Pinpoint the cell where the given text exists, returning its (x, y) midpoint coordinate. 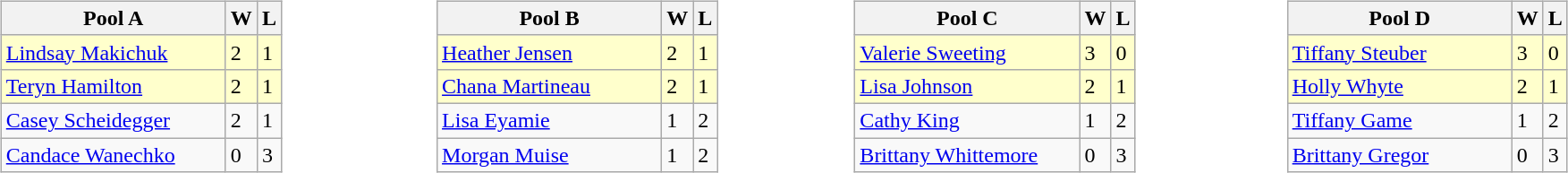
Casey Scheidegger (113, 120)
Valerie Sweeting (968, 52)
Pool B (549, 18)
Pool C (968, 18)
Lisa Eyamie (549, 120)
Tiffany Game (1399, 120)
Pool D (1399, 18)
Lindsay Makichuk (113, 52)
Brittany Whittemore (968, 155)
Heather Jensen (549, 52)
Pool A (113, 18)
Cathy King (968, 120)
Tiffany Steuber (1399, 52)
Holly Whyte (1399, 86)
Morgan Muise (549, 155)
Candace Wanechko (113, 155)
Lisa Johnson (968, 86)
Chana Martineau (549, 86)
Teryn Hamilton (113, 86)
Brittany Gregor (1399, 155)
